Scan for the cell matching the given text and deliver its (X, Y) coordinate at center. 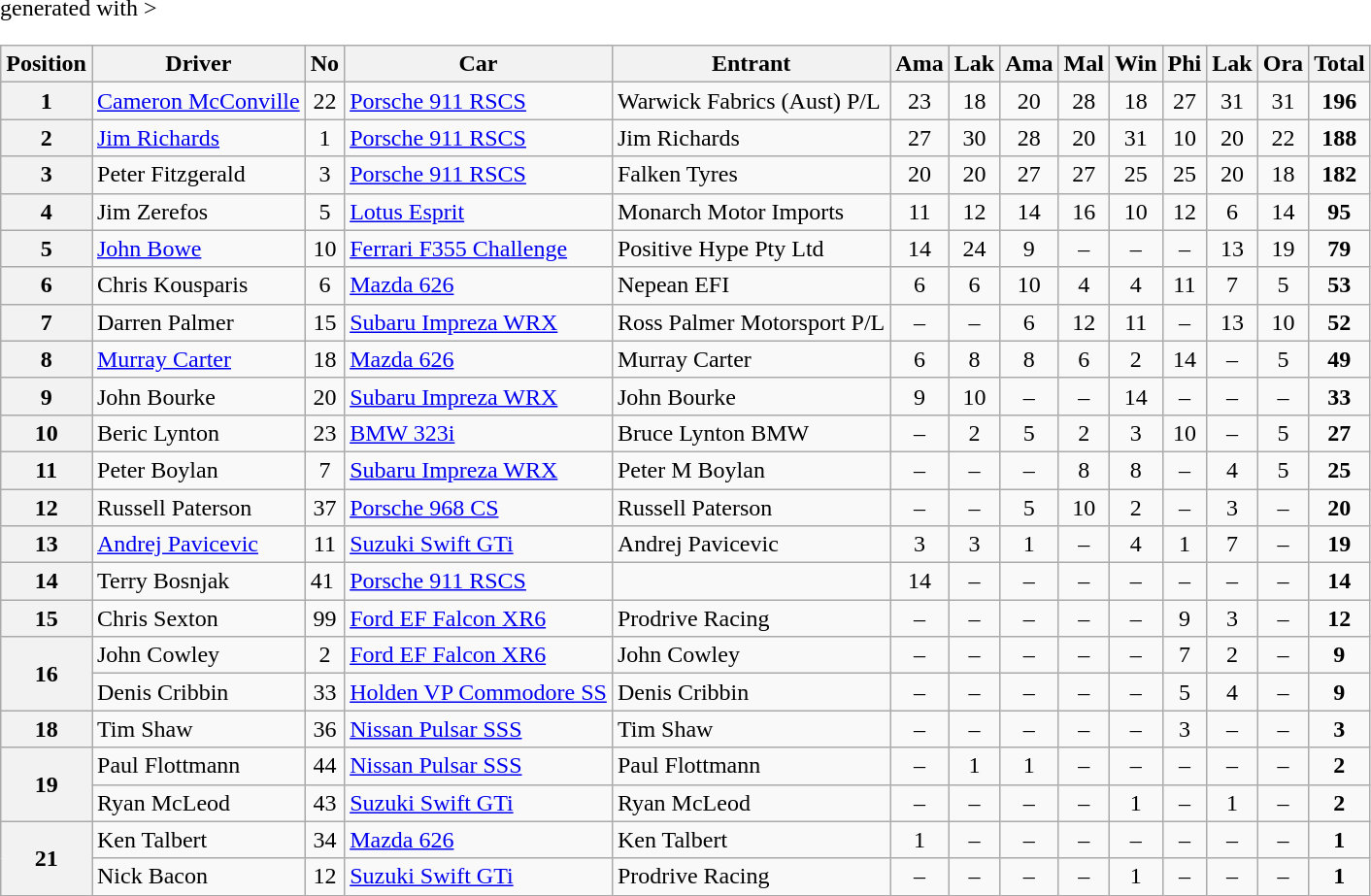
21 (47, 858)
Monarch Motor Imports (751, 212)
Porsche 968 CS (479, 508)
Nick Bacon (198, 877)
Ross Palmer Motorsport P/L (751, 322)
79 (1340, 249)
44 (324, 766)
41 (324, 581)
Position (47, 64)
99 (324, 618)
49 (1340, 359)
Ferrari F355 Challenge (479, 249)
Phi (1185, 64)
Peter M Boylan (751, 470)
95 (1340, 212)
Win (1136, 64)
Peter Boylan (198, 470)
Warwick Fabrics (Aust) P/L (751, 101)
36 (324, 729)
Entrant (751, 64)
37 (324, 508)
Terry Bosnjak (198, 581)
Driver (198, 64)
30 (974, 138)
Chris Sexton (198, 618)
Chris Kousparis (198, 285)
43 (324, 803)
Nepean EFI (751, 285)
Peter Fitzgerald (198, 175)
196 (1340, 101)
Cameron McConville (198, 101)
Beric Lynton (198, 433)
Car (479, 64)
52 (1340, 322)
Holden VP Commodore SS (479, 692)
John Bowe (198, 249)
BMW 323i (479, 433)
53 (1340, 285)
Jim Zerefos (198, 212)
No (324, 64)
182 (1340, 175)
Lotus Esprit (479, 212)
Total (1340, 64)
Ora (1283, 64)
Mal (1084, 64)
34 (324, 840)
Bruce Lynton BMW (751, 433)
24 (974, 249)
Positive Hype Pty Ltd (751, 249)
Darren Palmer (198, 322)
Falken Tyres (751, 175)
188 (1340, 138)
